Capture the cell that displays the provided text and extract its (X, Y) central coordinate. 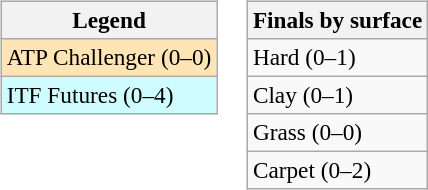
ATP Challenger (0–0) (108, 57)
Carpet (0–2) (337, 171)
Grass (0–0) (337, 133)
Finals by surface (337, 20)
ITF Futures (0–4) (108, 95)
Hard (0–1) (337, 57)
Clay (0–1) (337, 95)
Legend (108, 20)
